Return [X, Y] of the center of cell containing provided text 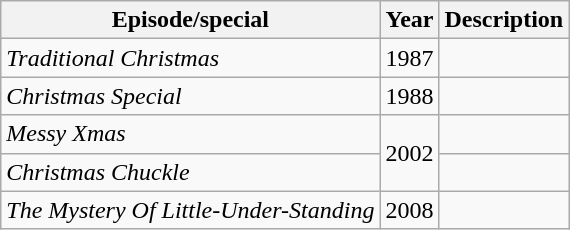
Christmas Chuckle [190, 172]
1987 [410, 58]
Description [504, 20]
1988 [410, 96]
Traditional Christmas [190, 58]
Messy Xmas [190, 134]
2002 [410, 153]
The Mystery Of Little-Under-Standing [190, 210]
Year [410, 20]
2008 [410, 210]
Christmas Special [190, 96]
Episode/special [190, 20]
